Return (X, Y) of the center of cell containing provided text 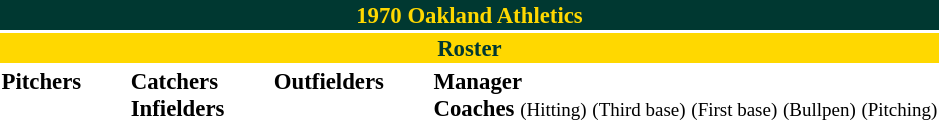
1970 Oakland Athletics (470, 15)
Roster (470, 48)
